Return [x, y] of the center of cell containing provided text 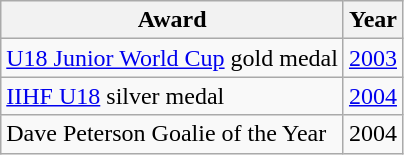
Dave Peterson Goalie of the Year [172, 134]
Year [372, 20]
U18 Junior World Cup gold medal [172, 58]
Award [172, 20]
2003 [372, 58]
IIHF U18 silver medal [172, 96]
